Detect which cell encompasses the target text, then output its (X, Y) center coordinate. 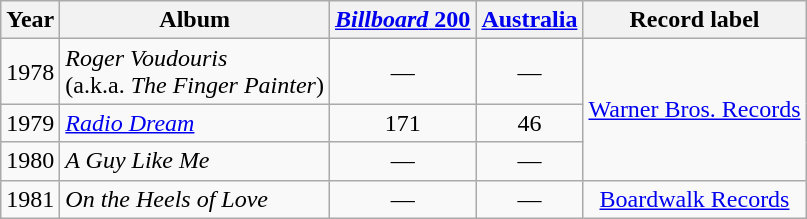
Roger Voudouris(a.k.a. The Finger Painter) (195, 72)
1980 (30, 161)
1979 (30, 123)
Record label (694, 20)
46 (530, 123)
1981 (30, 199)
Boardwalk Records (694, 199)
Billboard 200 (402, 20)
A Guy Like Me (195, 161)
Year (30, 20)
171 (402, 123)
1978 (30, 72)
Album (195, 20)
Australia (530, 20)
Warner Bros. Records (694, 110)
On the Heels of Love (195, 199)
Radio Dream (195, 123)
